Return (x, y) of the center of cell containing provided text 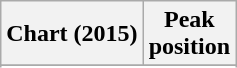
Chart (2015) (72, 34)
Peak position (189, 34)
